Detect which cell encompasses the target text, then output its [X, Y] center coordinate. 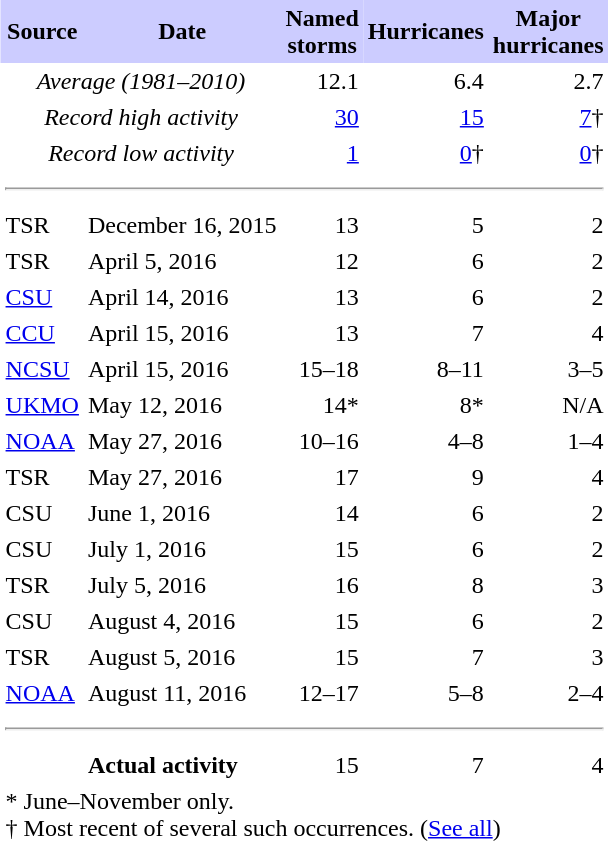
1 [322, 153]
August 11, 2016 [182, 693]
Record low activity [141, 153]
June 1, 2016 [182, 513]
Majorhurricanes [548, 32]
Source [42, 32]
12.1 [322, 81]
Actual activity [182, 765]
1–4 [548, 441]
8 [426, 585]
N/A [548, 405]
Average (1981–2010) [141, 81]
Hurricanes [426, 32]
April 14, 2016 [182, 297]
April 5, 2016 [182, 261]
5 [426, 225]
Namedstorms [322, 32]
Date [182, 32]
2–4 [548, 693]
August 4, 2016 [182, 621]
2.7 [548, 81]
May 12, 2016 [182, 405]
3–5 [548, 369]
December 16, 2015 [182, 225]
8–11 [426, 369]
16 [322, 585]
8* [426, 405]
30 [322, 117]
Record high activity [141, 117]
14 [322, 513]
9 [426, 477]
UKMO [42, 405]
14* [322, 405]
7† [548, 117]
6.4 [426, 81]
15–18 [322, 369]
10–16 [322, 441]
July 5, 2016 [182, 585]
August 5, 2016 [182, 657]
5–8 [426, 693]
17 [322, 477]
CCU [42, 333]
12 [322, 261]
4–8 [426, 441]
July 1, 2016 [182, 549]
NCSU [42, 369]
12–17 [322, 693]
